Extract the (x, y) coordinate from the center of the cell holding the provided text.  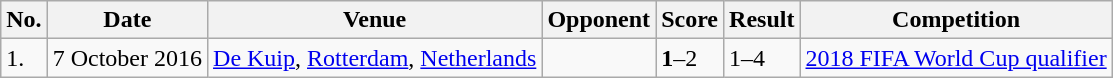
1–4 (762, 58)
7 October 2016 (127, 58)
Score (690, 20)
Venue (375, 20)
De Kuip, Rotterdam, Netherlands (375, 58)
1. (24, 58)
Result (762, 20)
Opponent (599, 20)
1–2 (690, 58)
No. (24, 20)
Date (127, 20)
Competition (956, 20)
2018 FIFA World Cup qualifier (956, 58)
